Find where the given text appears and provide that cell's center as [x, y] coordinate. 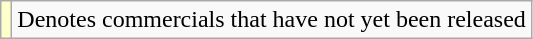
Denotes commercials that have not yet been released [272, 20]
